Return (X, Y) of the center of cell containing provided text 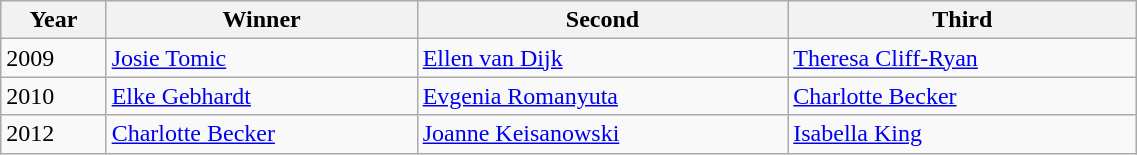
Third (962, 20)
Winner (262, 20)
Second (602, 20)
Theresa Cliff-Ryan (962, 58)
2010 (54, 96)
Josie Tomic (262, 58)
2012 (54, 134)
Joanne Keisanowski (602, 134)
Elke Gebhardt (262, 96)
Isabella King (962, 134)
Year (54, 20)
Ellen van Dijk (602, 58)
Evgenia Romanyuta (602, 96)
2009 (54, 58)
